Return [x, y] of the center of cell containing provided text 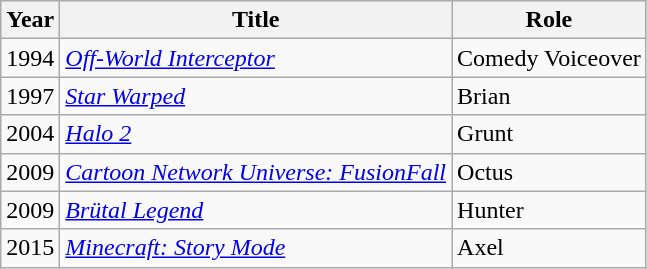
Brütal Legend [256, 210]
Role [550, 20]
Off-World Interceptor [256, 58]
Hunter [550, 210]
Minecraft: Story Mode [256, 248]
Grunt [550, 134]
1994 [30, 58]
Title [256, 20]
Comedy Voiceover [550, 58]
Halo 2 [256, 134]
Year [30, 20]
Star Warped [256, 96]
1997 [30, 96]
2004 [30, 134]
Axel [550, 248]
Cartoon Network Universe: FusionFall [256, 172]
2015 [30, 248]
Octus [550, 172]
Brian [550, 96]
